Provide the (X, Y) coordinate of the cell's center where the given text is located.  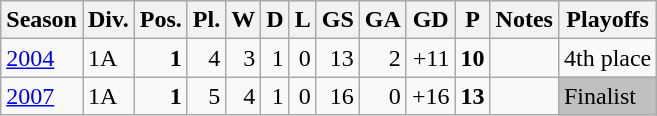
10 (472, 58)
D (275, 20)
GD (430, 20)
GS (338, 20)
P (472, 20)
5 (206, 96)
16 (338, 96)
W (244, 20)
2 (382, 58)
Pl. (206, 20)
+11 (430, 58)
2004 (42, 58)
Season (42, 20)
L (302, 20)
+16 (430, 96)
Div. (108, 20)
GA (382, 20)
4th place (607, 58)
Finalist (607, 96)
Playoffs (607, 20)
3 (244, 58)
Notes (524, 20)
Pos. (160, 20)
2007 (42, 96)
